Scan for the cell matching the given text and deliver its (X, Y) coordinate at center. 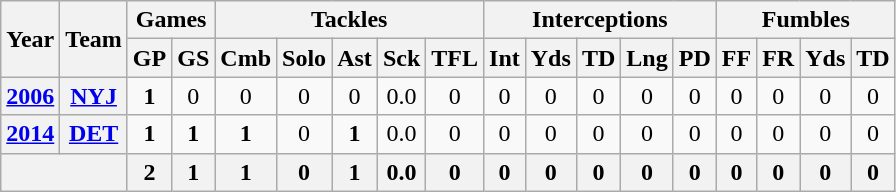
Lng (647, 58)
PD (694, 58)
Year (30, 39)
Solo (304, 58)
2006 (30, 96)
2 (149, 172)
GS (194, 58)
FR (778, 58)
Cmb (246, 58)
2014 (30, 134)
Tackles (350, 20)
DET (94, 134)
Fumbles (806, 20)
GP (149, 58)
Sck (401, 58)
Int (505, 58)
TFL (455, 58)
NYJ (94, 96)
Ast (355, 58)
Interceptions (600, 20)
FF (736, 58)
Team (94, 39)
Games (170, 20)
